Extract the (x, y) coordinate from the center of the cell holding the provided text.  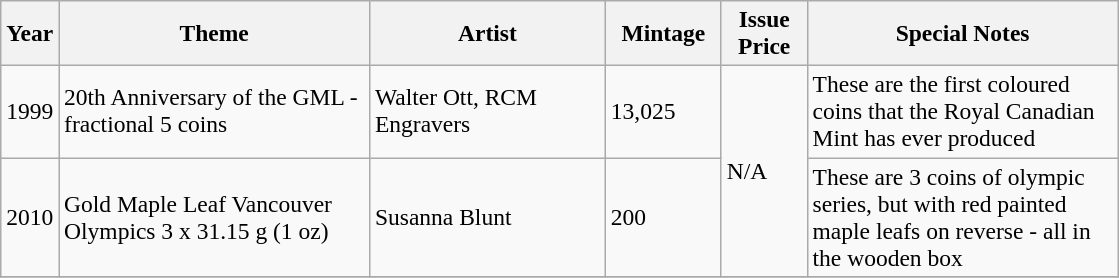
Year (30, 32)
2010 (30, 216)
N/A (764, 170)
Special Notes (962, 32)
These are 3 coins of olympic series, but with red painted maple leafs on reverse - all in the wooden box (962, 216)
Artist (488, 32)
1999 (30, 111)
Gold Maple Leaf Vancouver Olympics 3 x 31.15 g (1 oz) (214, 216)
Mintage (663, 32)
Issue Price (764, 32)
Susanna Blunt (488, 216)
These are the first coloured coins that the Royal Canadian Mint has ever produced (962, 111)
Theme (214, 32)
Walter Ott, RCM Engravers (488, 111)
200 (663, 216)
20th Anniversary of the GML - fractional 5 coins (214, 111)
13,025 (663, 111)
